Determine the (X, Y) coordinate at the center of the cell enclosing the given text.  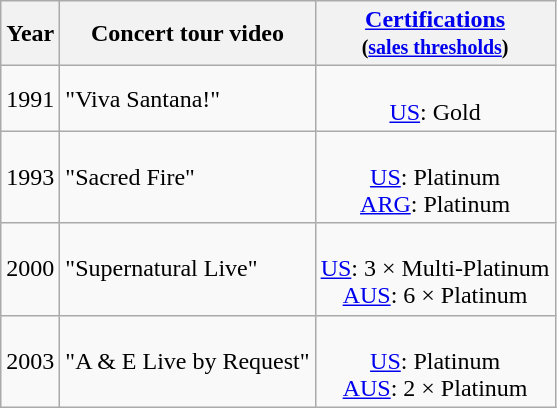
US: Gold (435, 98)
US: Platinum ARG: Platinum (435, 177)
"A & E Live by Request" (188, 361)
"Supernatural Live" (188, 269)
US: Platinum AUS: 2 × Platinum (435, 361)
1993 (30, 177)
Certifications(sales thresholds) (435, 34)
"Viva Santana!" (188, 98)
2000 (30, 269)
Year (30, 34)
US: 3 × Multi-Platinum AUS: 6 × Platinum (435, 269)
1991 (30, 98)
Concert tour video (188, 34)
2003 (30, 361)
"Sacred Fire" (188, 177)
